Scan for the cell matching the given text and deliver its (X, Y) coordinate at center. 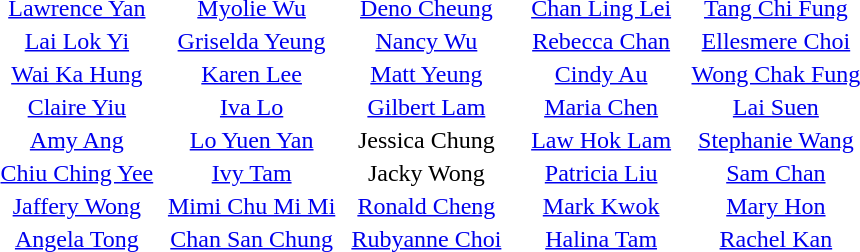
Rebecca Chan (601, 41)
Ronald Cheng (426, 206)
Matt Yeung (426, 74)
Jacky Wong (426, 173)
Nancy Wu (426, 41)
Gilbert Lam (426, 107)
Lo Yuen Yan (252, 140)
Cindy Au (601, 74)
Patricia Liu (601, 173)
Jessica Chung (426, 140)
Mark Kwok (601, 206)
Griselda Yeung (252, 41)
Karen Lee (252, 74)
Iva Lo (252, 107)
Ivy Tam (252, 173)
Law Hok Lam (601, 140)
Mimi Chu Mi Mi (252, 206)
Maria Chen (601, 107)
